Scan for the cell matching the given text and deliver its (X, Y) coordinate at center. 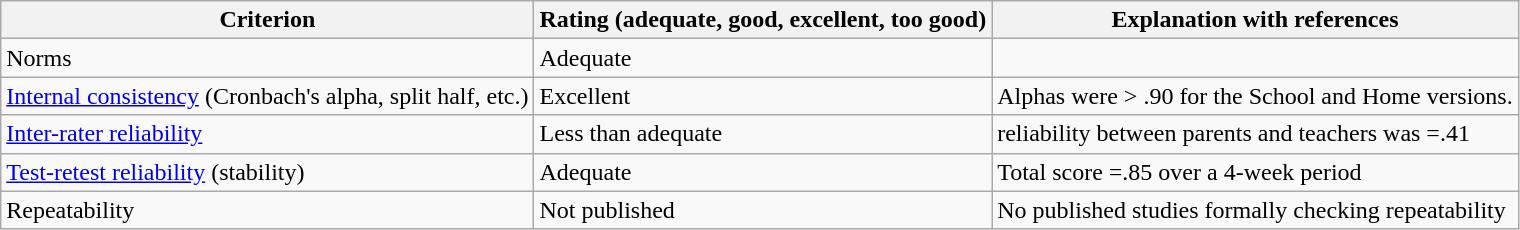
reliability between parents and teachers was =.41 (1255, 134)
Excellent (763, 96)
Explanation with references (1255, 20)
Total score =.85 over a 4-week period (1255, 172)
Norms (268, 58)
No published studies formally checking repeatability (1255, 210)
Criterion (268, 20)
Test-retest reliability (stability) (268, 172)
Inter-rater reliability (268, 134)
Alphas were > .90 for the School and Home versions. (1255, 96)
Repeatability (268, 210)
Rating (adequate, good, excellent, too good) (763, 20)
Not published (763, 210)
Less than adequate (763, 134)
Internal consistency (Cronbach's alpha, split half, etc.) (268, 96)
